Determine the (X, Y) coordinate at the center of the cell enclosing the given text.  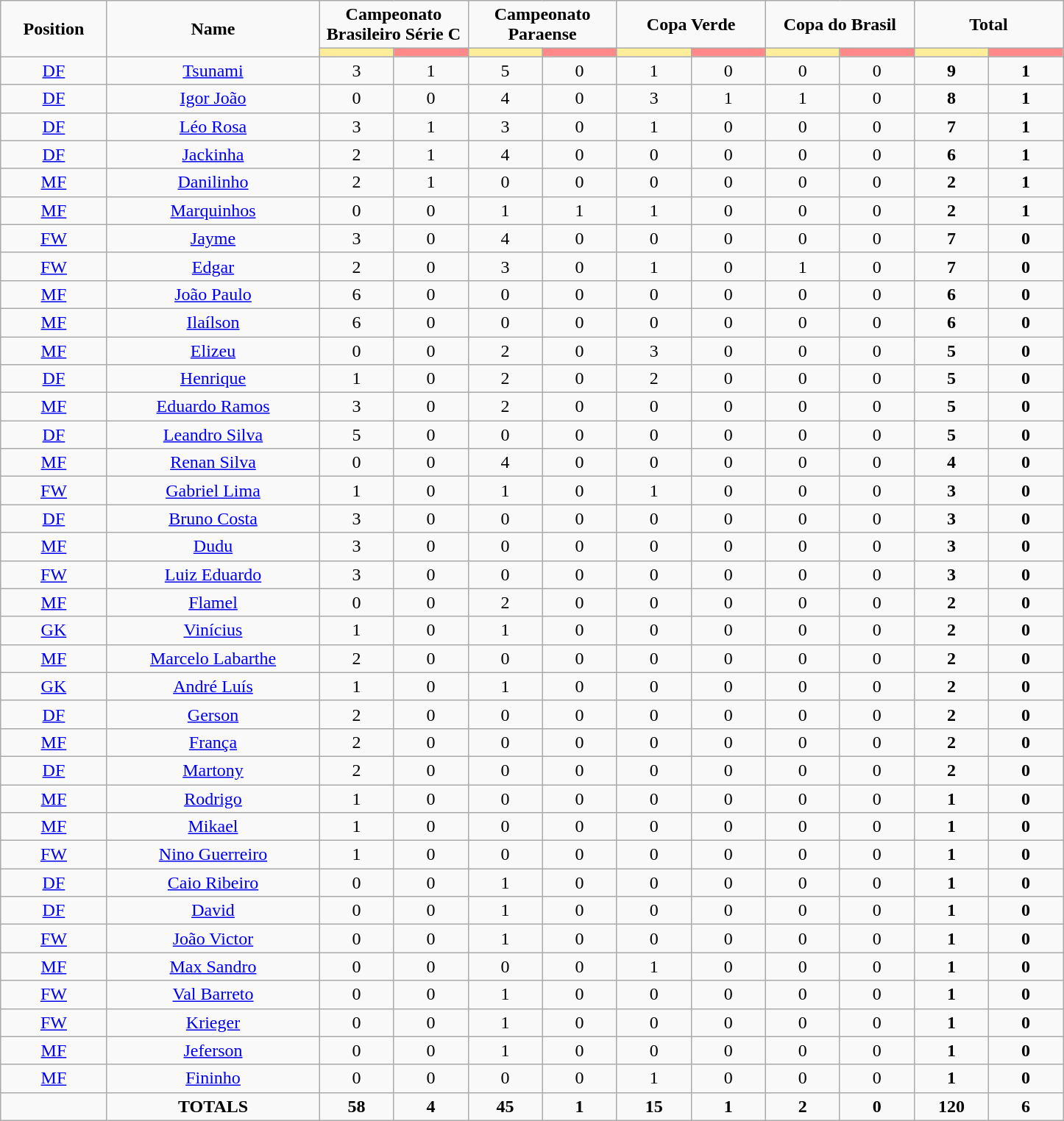
Campeonato Paraense (542, 25)
Léo Rosa (213, 127)
Jeferson (213, 1050)
Jackinha (213, 154)
Eduardo Ramos (213, 407)
Copa Verde (691, 25)
Caio Ribeiro (213, 883)
45 (505, 1106)
Elizeu (213, 351)
David (213, 911)
Renan Silva (213, 463)
Martony (213, 770)
120 (951, 1106)
8 (951, 99)
Mikael (213, 827)
João Paulo (213, 294)
Vinícius (213, 630)
TOTALS (213, 1106)
Dudu (213, 547)
Name (213, 29)
Luiz Eduardo (213, 574)
Marcelo Labarthe (213, 658)
João Victor (213, 939)
Tsunami (213, 71)
Fininho (213, 1078)
Ilaílson (213, 322)
Rodrigo (213, 798)
Danilinho (213, 182)
Campeonato Brasileiro Série C (394, 25)
Position (54, 29)
Total (988, 25)
Bruno Costa (213, 519)
Copa do Brasil (840, 25)
Edgar (213, 266)
Leandro Silva (213, 435)
Krieger (213, 1022)
Nino Guerreiro (213, 855)
Max Sandro (213, 967)
Igor João (213, 99)
Val Barreto (213, 994)
Gabriel Lima (213, 491)
58 (356, 1106)
Jayme (213, 238)
Henrique (213, 379)
15 (653, 1106)
9 (951, 71)
França (213, 742)
Marquinhos (213, 210)
Flamel (213, 602)
André Luís (213, 686)
Gerson (213, 714)
